Detect which cell encompasses the target text, then output its (x, y) center coordinate. 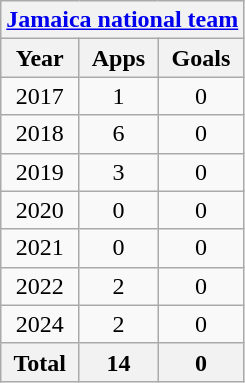
Apps (118, 58)
Goals (201, 58)
2017 (40, 96)
Total (40, 362)
2022 (40, 286)
Jamaica national team (122, 20)
2020 (40, 210)
2021 (40, 248)
1 (118, 96)
3 (118, 172)
6 (118, 134)
2024 (40, 324)
2019 (40, 172)
14 (118, 362)
Year (40, 58)
2018 (40, 134)
